Determine the [X, Y] coordinate at the center of the cell enclosing the given text.  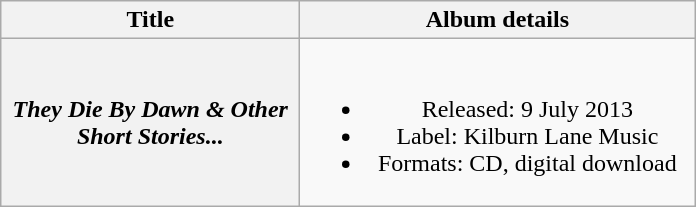
They Die By Dawn & Other Short Stories... [150, 122]
Title [150, 20]
Released: 9 July 2013Label: Kilburn Lane MusicFormats: CD, digital download [498, 122]
Album details [498, 20]
